Identify which cell holds the provided text, then report its [X, Y] central coordinate. 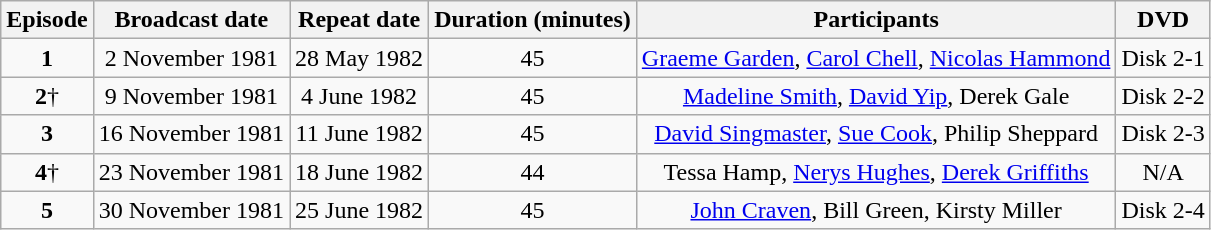
5 [47, 210]
Disk 2-1 [1163, 58]
John Craven, Bill Green, Kirsty Miller [876, 210]
N/A [1163, 172]
44 [533, 172]
2† [47, 96]
23 November 1981 [191, 172]
Duration (minutes) [533, 20]
2 November 1981 [191, 58]
16 November 1981 [191, 134]
9 November 1981 [191, 96]
Tessa Hamp, Nerys Hughes, Derek Griffiths [876, 172]
Graeme Garden, Carol Chell, Nicolas Hammond [876, 58]
30 November 1981 [191, 210]
28 May 1982 [360, 58]
25 June 1982 [360, 210]
11 June 1982 [360, 134]
3 [47, 134]
Disk 2-4 [1163, 210]
Disk 2-2 [1163, 96]
David Singmaster, Sue Cook, Philip Sheppard [876, 134]
Participants [876, 20]
Episode [47, 20]
DVD [1163, 20]
18 June 1982 [360, 172]
4 June 1982 [360, 96]
1 [47, 58]
Broadcast date [191, 20]
Disk 2-3 [1163, 134]
4† [47, 172]
Madeline Smith, David Yip, Derek Gale [876, 96]
Repeat date [360, 20]
